Identify which cell holds the provided text, then report its [X, Y] central coordinate. 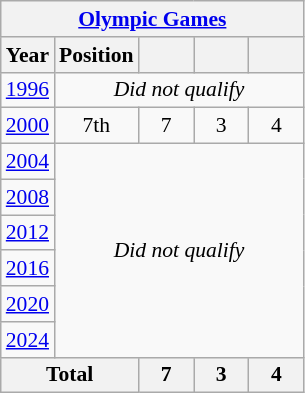
Year [28, 55]
2024 [28, 340]
2020 [28, 304]
Olympic Games [152, 19]
1996 [28, 90]
7th [96, 126]
2004 [28, 162]
2008 [28, 197]
2012 [28, 233]
Total [70, 375]
Position [96, 55]
2016 [28, 269]
2000 [28, 126]
